Determine the [x, y] coordinate at the center of the cell enclosing the given text.  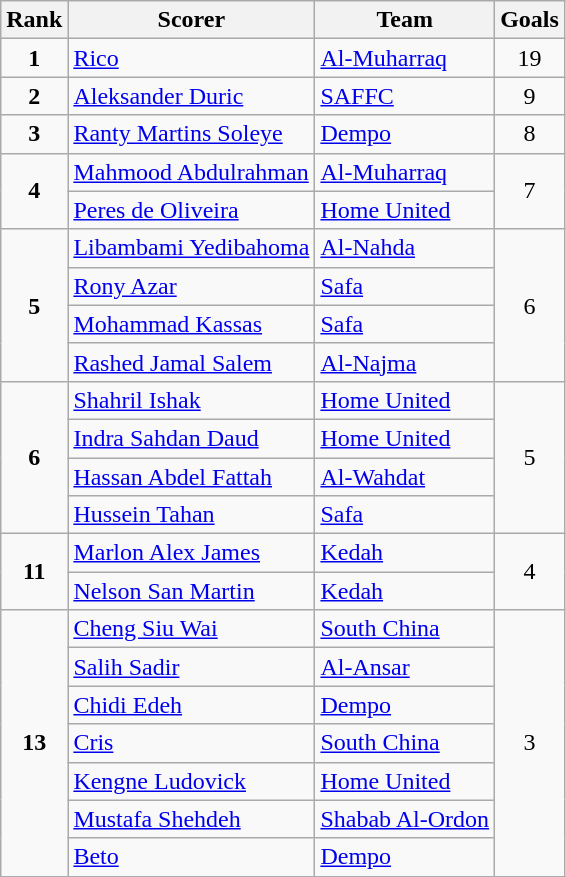
9 [530, 96]
Marlon Alex James [192, 553]
Ranty Martins Soleye [192, 134]
13 [34, 743]
Salih Sadir [192, 667]
Team [405, 20]
SAFFC [405, 96]
2 [34, 96]
Nelson San Martin [192, 591]
Al-Nahda [405, 248]
19 [530, 58]
Scorer [192, 20]
Rank [34, 20]
Hassan Abdel Fattah [192, 477]
Peres de Oliveira [192, 210]
Indra Sahdan Daud [192, 438]
Al-Ansar [405, 667]
Kengne Ludovick [192, 781]
Goals [530, 20]
Al-Najma [405, 362]
Hussein Tahan [192, 515]
8 [530, 134]
Cris [192, 743]
7 [530, 191]
Libambami Yedibahoma [192, 248]
Mustafa Shehdeh [192, 819]
Rashed Jamal Salem [192, 362]
1 [34, 58]
Shabab Al-Ordon [405, 819]
Mohammad Kassas [192, 324]
Beto [192, 857]
Al-Wahdat [405, 477]
Aleksander Duric [192, 96]
Mahmood Abdulrahman [192, 172]
Cheng Siu Wai [192, 629]
Chidi Edeh [192, 705]
Rony Azar [192, 286]
11 [34, 572]
Shahril Ishak [192, 400]
Rico [192, 58]
